Extract the (x, y) coordinate from the center of the cell holding the provided text.  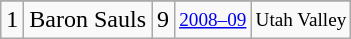
1 (12, 20)
Baron Sauls (88, 20)
2008–09 (213, 20)
Utah Valley (301, 20)
9 (164, 20)
